Provide the [X, Y] coordinate of the cell's center where the given text is located.  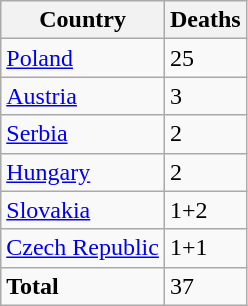
37 [205, 286]
1+2 [205, 210]
Serbia [83, 134]
Czech Republic [83, 248]
Austria [83, 96]
3 [205, 96]
1+1 [205, 248]
Hungary [83, 172]
Poland [83, 58]
Country [83, 20]
25 [205, 58]
Deaths [205, 20]
Total [83, 286]
Slovakia [83, 210]
